Output the (x, y) coordinate of the center of the cell containing the given text.  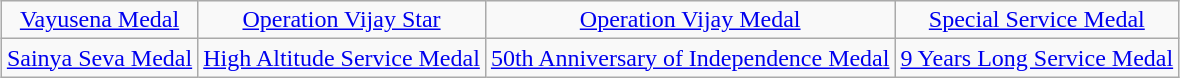
50th Anniversary of Independence Medal (690, 58)
Special Service Medal (1037, 20)
High Altitude Service Medal (342, 58)
Sainya Seva Medal (99, 58)
Operation Vijay Star (342, 20)
9 Years Long Service Medal (1037, 58)
Vayusena Medal (99, 20)
Operation Vijay Medal (690, 20)
